Provide the [x, y] coordinate of the cell's center where the given text is located.  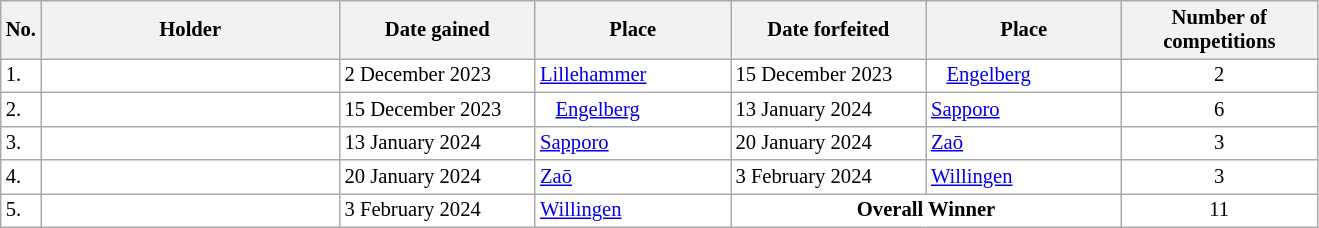
2 [1220, 75]
Date gained [438, 29]
Number of competitions [1220, 29]
2. [21, 109]
6 [1220, 109]
11 [1220, 210]
5. [21, 210]
4. [21, 177]
1. [21, 75]
2 December 2023 [438, 75]
No. [21, 29]
Date forfeited [828, 29]
Overall Winner [926, 210]
Lillehammer [632, 75]
3. [21, 143]
Holder [190, 29]
